From the cell containing the given text, extract its center point as [x, y] coordinate. 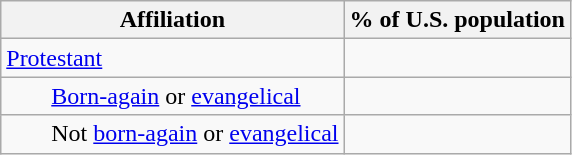
Affiliation [172, 20]
Born-again or evangelical [172, 96]
Not born-again or evangelical [172, 134]
Protestant [172, 58]
% of U.S. population [457, 20]
